Find where the given text appears and provide that cell's center as [X, Y] coordinate. 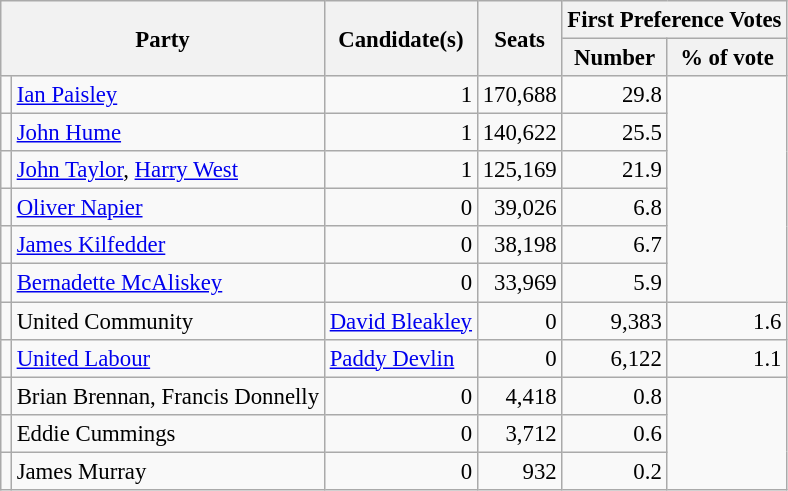
33,969 [520, 283]
29.8 [614, 95]
United Community [168, 321]
Ian Paisley [168, 95]
James Kilfedder [168, 245]
1.6 [727, 321]
5.9 [614, 283]
David Bleakley [400, 321]
John Taylor, Harry West [168, 170]
Eddie Cummings [168, 433]
Bernadette McAliskey [168, 283]
James Murray [168, 471]
0.2 [614, 471]
170,688 [520, 95]
Candidate(s) [400, 38]
1.1 [727, 358]
9,383 [614, 321]
Paddy Devlin [400, 358]
6,122 [614, 358]
First Preference Votes [674, 20]
39,026 [520, 208]
Seats [520, 38]
United Labour [168, 358]
0.8 [614, 396]
6.7 [614, 245]
3,712 [520, 433]
932 [520, 471]
140,622 [520, 133]
21.9 [614, 170]
125,169 [520, 170]
0.6 [614, 433]
Brian Brennan, Francis Donnelly [168, 396]
John Hume [168, 133]
25.5 [614, 133]
Oliver Napier [168, 208]
Number [614, 58]
4,418 [520, 396]
Party [163, 38]
% of vote [727, 58]
6.8 [614, 208]
38,198 [520, 245]
